Provide the [X, Y] coordinate of the cell's center where the given text is located.  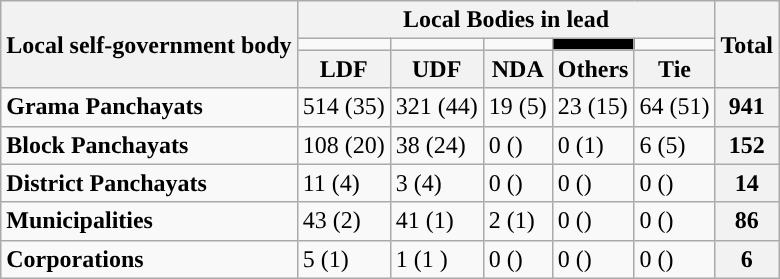
Municipalities [149, 221]
Tie [674, 69]
941 [747, 107]
38 (24) [436, 145]
1 (1 ) [436, 259]
6 [747, 259]
Total [747, 44]
Block Panchayats [149, 145]
UDF [436, 69]
LDF [344, 69]
Others [593, 69]
152 [747, 145]
86 [747, 221]
Grama Panchayats [149, 107]
108 (20) [344, 145]
23 (15) [593, 107]
6 (5) [674, 145]
3 (4) [436, 183]
0 (1) [593, 145]
19 (5) [518, 107]
11 (4) [344, 183]
2 (1) [518, 221]
14 [747, 183]
5 (1) [344, 259]
514 (35) [344, 107]
43 (2) [344, 221]
321 (44) [436, 107]
Corporations [149, 259]
41 (1) [436, 221]
64 (51) [674, 107]
District Panchayats [149, 183]
NDA [518, 69]
Local self-government body [149, 44]
Local Bodies in lead [506, 20]
